Detect which cell encompasses the target text, then output its (X, Y) center coordinate. 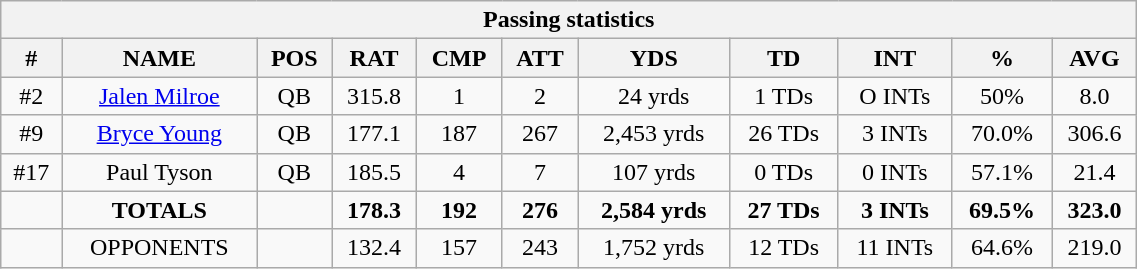
107 yrds (654, 172)
INT (895, 58)
Paul Tyson (160, 172)
NAME (160, 58)
4 (458, 172)
64.6% (1002, 248)
276 (540, 210)
24 yrds (654, 96)
192 (458, 210)
2,584 yrds (654, 210)
ATT (540, 58)
2 (540, 96)
1,752 yrds (654, 248)
50% (1002, 96)
7 (540, 172)
POS (294, 58)
1 TDs (783, 96)
69.5% (1002, 210)
AVG (1094, 58)
RAT (374, 58)
132.4 (374, 248)
# (32, 58)
267 (540, 134)
OPPONENTS (160, 248)
8.0 (1094, 96)
YDS (654, 58)
323.0 (1094, 210)
#17 (32, 172)
315.8 (374, 96)
177.1 (374, 134)
57.1% (1002, 172)
21.4 (1094, 172)
#2 (32, 96)
219.0 (1094, 248)
11 INTs (895, 248)
CMP (458, 58)
185.5 (374, 172)
187 (458, 134)
26 TDs (783, 134)
12 TDs (783, 248)
243 (540, 248)
178.3 (374, 210)
% (1002, 58)
70.0% (1002, 134)
1 (458, 96)
#9 (32, 134)
157 (458, 248)
Jalen Milroe (160, 96)
TD (783, 58)
27 TDs (783, 210)
Bryce Young (160, 134)
TOTALS (160, 210)
O INTs (895, 96)
Passing statistics (569, 20)
306.6 (1094, 134)
0 TDs (783, 172)
0 INTs (895, 172)
2,453 yrds (654, 134)
